Return the (X, Y) coordinate for the center point of the cell that contains the specified text.  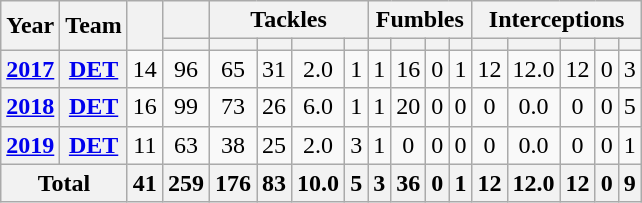
2017 (30, 69)
99 (186, 107)
259 (186, 183)
26 (274, 107)
Total (64, 183)
Fumbles (420, 20)
6.0 (318, 107)
83 (274, 183)
2019 (30, 145)
38 (232, 145)
65 (232, 69)
10.0 (318, 183)
36 (408, 183)
2018 (30, 107)
25 (274, 145)
96 (186, 69)
63 (186, 145)
9 (630, 183)
Interceptions (556, 20)
41 (144, 183)
Tackles (288, 20)
14 (144, 69)
Team (94, 26)
20 (408, 107)
73 (232, 107)
Year (30, 26)
31 (274, 69)
176 (232, 183)
11 (144, 145)
